Pinpoint the cell where the given text exists, returning its [x, y] midpoint coordinate. 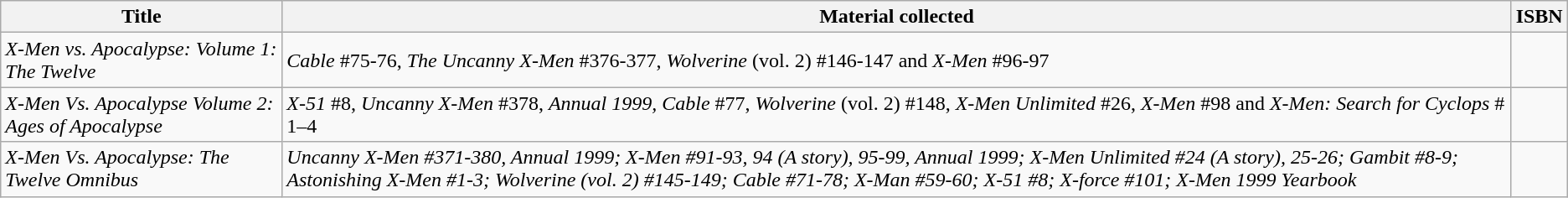
Cable #75-76, The Uncanny X-Men #376-377, Wolverine (vol. 2) #146-147 and X-Men #96-97 [896, 60]
X-Men Vs. Apocalypse: The Twelve Omnibus [142, 169]
Title [142, 17]
X-Men Vs. Apocalypse Volume 2: Ages of Apocalypse [142, 114]
X-Men vs. Apocalypse: Volume 1: The Twelve [142, 60]
X-51 #8, Uncanny X-Men #378, Annual 1999, Cable #77, Wolverine (vol. 2) #148, X-Men Unlimited #26, X-Men #98 and X-Men: Search for Cyclops # 1–4 [896, 114]
ISBN [1540, 17]
Material collected [896, 17]
